Pinpoint the cell where the given text exists, returning its (X, Y) midpoint coordinate. 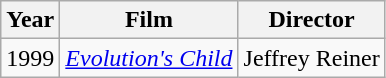
Film (149, 20)
Evolution's Child (149, 58)
Year (30, 20)
1999 (30, 58)
Director (312, 20)
Jeffrey Reiner (312, 58)
